Pinpoint the cell where the given text exists, returning its (X, Y) midpoint coordinate. 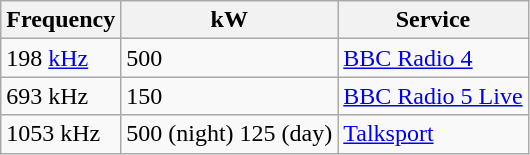
Service (433, 20)
BBC Radio 5 Live (433, 96)
500 (night) 125 (day) (230, 134)
198 kHz (61, 58)
kW (230, 20)
1053 kHz (61, 134)
500 (230, 58)
693 kHz (61, 96)
Talksport (433, 134)
Frequency (61, 20)
150 (230, 96)
BBC Radio 4 (433, 58)
